From the cell containing the given text, extract its center point as (x, y) coordinate. 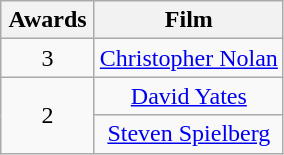
Christopher Nolan (188, 58)
2 (48, 115)
Film (188, 20)
David Yates (188, 96)
3 (48, 58)
Awards (48, 20)
Steven Spielberg (188, 134)
